Identify which cell holds the provided text, then report its [X, Y] central coordinate. 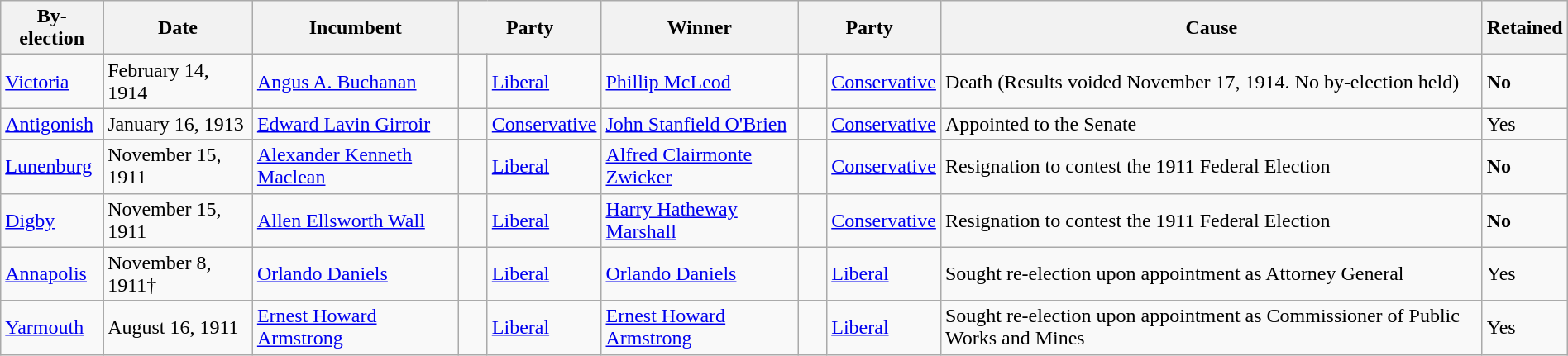
Digby [52, 220]
January 16, 1913 [179, 124]
Incumbent [356, 28]
August 16, 1911 [179, 327]
Allen Ellsworth Wall [356, 220]
Edward Lavin Girroir [356, 124]
Alfred Clairmonte Zwicker [700, 167]
Appointed to the Senate [1211, 124]
Lunenburg [52, 167]
John Stanfield O'Brien [700, 124]
November 8, 1911† [179, 274]
Phillip McLeod [700, 81]
Alexander Kenneth Maclean [356, 167]
Retained [1525, 28]
Winner [700, 28]
Yarmouth [52, 327]
Sought re-election upon appointment as Attorney General [1211, 274]
Sought re-election upon appointment as Commissioner of Public Works and Mines [1211, 327]
Victoria [52, 81]
February 14, 1914 [179, 81]
Death (Results voided November 17, 1914. No by-election held) [1211, 81]
Harry Hatheway Marshall [700, 220]
Antigonish [52, 124]
Angus A. Buchanan [356, 81]
By-election [52, 28]
Date [179, 28]
Annapolis [52, 274]
Cause [1211, 28]
